Search for the cell housing the specified text and yield its (x, y) center coordinate. 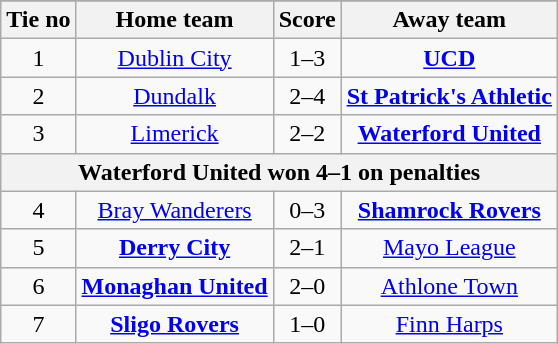
7 (38, 324)
Limerick (174, 134)
6 (38, 286)
5 (38, 248)
2–2 (307, 134)
Waterford United (449, 134)
1 (38, 58)
2–4 (307, 96)
1–0 (307, 324)
3 (38, 134)
Derry City (174, 248)
1–3 (307, 58)
Dundalk (174, 96)
2 (38, 96)
Mayo League (449, 248)
Tie no (38, 20)
Athlone Town (449, 286)
0–3 (307, 210)
Waterford United won 4–1 on penalties (280, 172)
St Patrick's Athletic (449, 96)
Dublin City (174, 58)
4 (38, 210)
Monaghan United (174, 286)
Sligo Rovers (174, 324)
Finn Harps (449, 324)
Score (307, 20)
2–1 (307, 248)
Home team (174, 20)
Bray Wanderers (174, 210)
Away team (449, 20)
UCD (449, 58)
2–0 (307, 286)
Shamrock Rovers (449, 210)
